For the text-containing cell, return its midpoint in [X, Y] coordinate format. 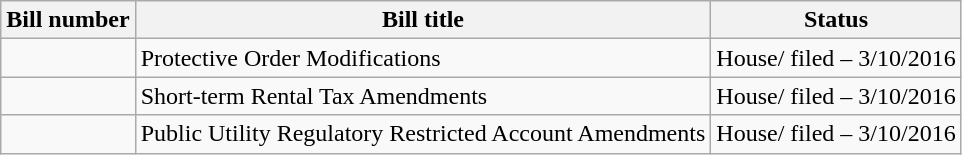
Bill title [423, 20]
Short-term Rental Tax Amendments [423, 96]
Public Utility Regulatory Restricted Account Amendments [423, 134]
Protective Order Modifications [423, 58]
Bill number [68, 20]
Status [836, 20]
